Scan for the cell matching the given text and deliver its [x, y] coordinate at center. 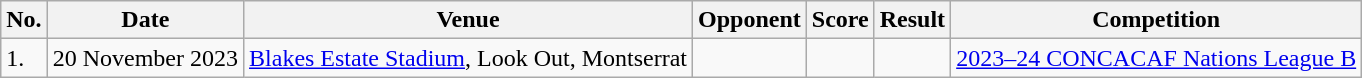
No. [24, 20]
Result [912, 20]
Date [145, 20]
2023–24 CONCACAF Nations League B [1156, 58]
1. [24, 58]
Venue [468, 20]
20 November 2023 [145, 58]
Blakes Estate Stadium, Look Out, Montserrat [468, 58]
Score [840, 20]
Opponent [750, 20]
Competition [1156, 20]
